Pinpoint the cell where the given text exists, returning its [x, y] midpoint coordinate. 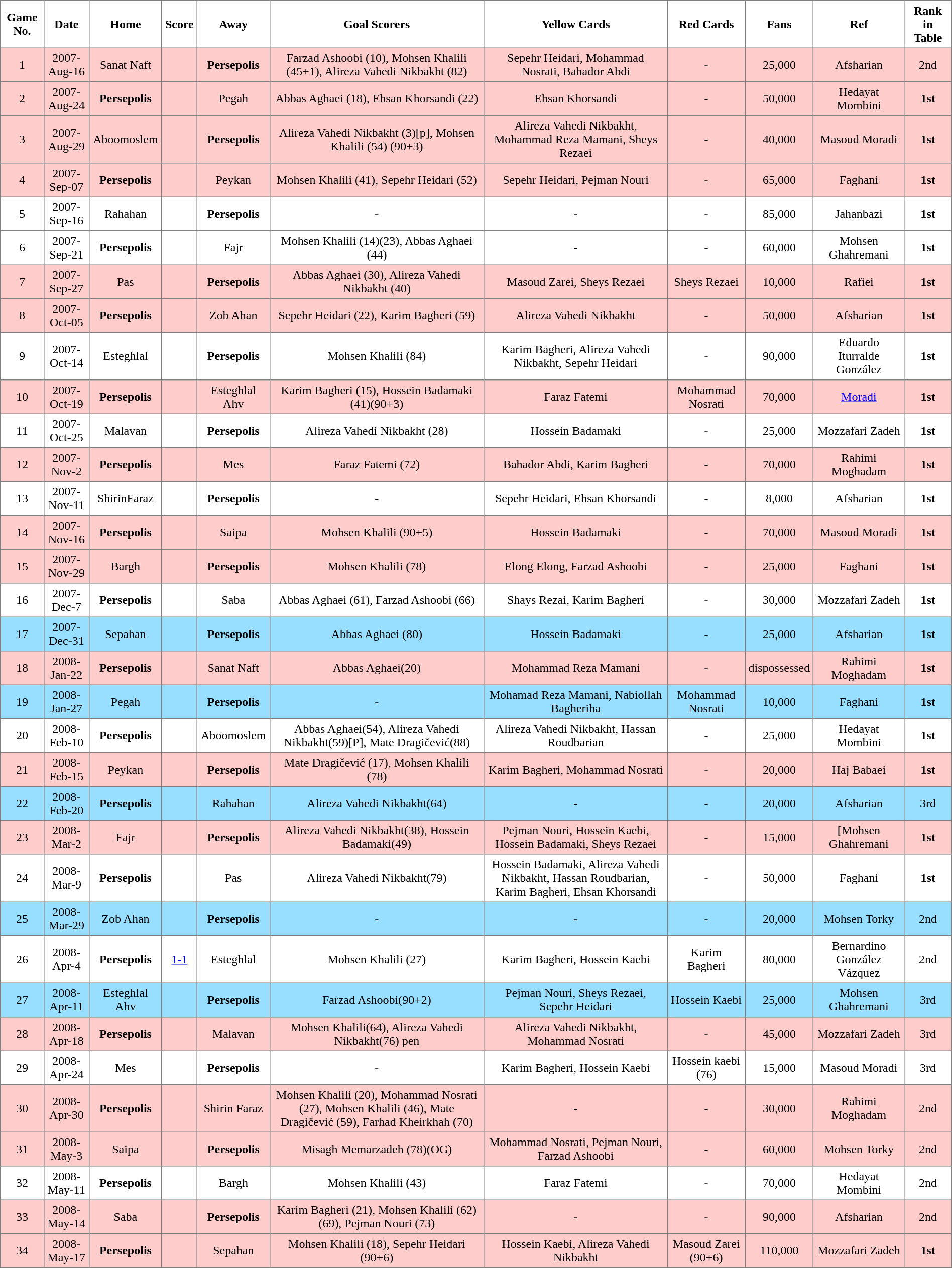
Mohsen Khalili (20), Mohammad Nosrati (27), Mohsen Khalili (46), Mate Dragičević (59), Farhad Kheirkhah (70) [377, 1108]
Away [233, 24]
Mohsen Khalili (78) [377, 566]
Alireza Vahedi Nikbakht(38), Hossein Badamaki(49) [377, 837]
Sheys Rezaei [706, 282]
3 [22, 139]
Karim Bagheri, Alireza Vahedi Nikbakht, Sepehr Heidari [576, 356]
Red Cards [706, 24]
Mohsen Khalili(64), Alireza Vahedi Nikbakht(76) pen [377, 1034]
Karim Bagheri (21), Mohsen Khalili (62)(69), Pejman Nouri (73) [377, 1217]
Abbas Aghaei (18), Ehsan Khorsandi (22) [377, 99]
9 [22, 356]
8,000 [779, 498]
Alireza Vahedi Nikbakht, Mohammad Nosrati [576, 1034]
Sepehr Heidari, Pejman Nouri [576, 180]
Mate Dragičević (17), Mohsen Khalili (78) [377, 770]
85,000 [779, 214]
2007-Nov-16 [66, 533]
2007-Dec-7 [66, 600]
2007-Aug-24 [66, 99]
Elong Elong, Farzad Ashoobi [576, 566]
Farzad Ashoobi (10), Mohsen Khalili (45+1), Alireza Vahedi Nikbakht (82) [377, 65]
110,000 [779, 1251]
21 [22, 770]
2007-Sep-16 [66, 214]
2008-May-17 [66, 1251]
Alireza Vahedi Nikbakht, Mohammad Reza Mamani, Sheys Rezaei [576, 139]
2007-Sep-21 [66, 248]
2007-Oct-14 [66, 356]
Mohsen Khalili (41), Sepehr Heidari (52) [377, 180]
Alireza Vahedi Nikbakht [576, 316]
Mohsen Khalili (43) [377, 1183]
2008-Feb-15 [66, 770]
Game No. [22, 24]
2007-Oct-19 [66, 397]
Hossein Kaebi [706, 1000]
Mohsen Khalili (14)(23), Abbas Aghaei (44) [377, 248]
Rank in Table [928, 24]
Home [126, 24]
32 [22, 1183]
Karim Bagheri, Mohammad Nosrati [576, 770]
13 [22, 498]
14 [22, 533]
2008-Feb-10 [66, 736]
Abbas Aghaei(54), Alireza Vahedi Nikbakht(59)[P], Mate Dragičević(88) [377, 736]
2007-Aug-16 [66, 65]
7 [22, 282]
Karim Bagheri [706, 959]
2008-Apr-11 [66, 1000]
Alireza Vahedi Nikbakht(79) [377, 878]
Fans [779, 24]
Yellow Cards [576, 24]
Abbas Aghaei (30), Alireza Vahedi Nikbakht (40) [377, 282]
80,000 [779, 959]
Hossein Badamaki, Alireza Vahedi Nikbakht, Hassan Roudbarian, Karim Bagheri, Ehsan Khorsandi [576, 878]
Faraz Fatemi (72) [377, 465]
2008-Jan-22 [66, 668]
1-1 [179, 959]
33 [22, 1217]
Eduardo Iturralde González [859, 356]
29 [22, 1068]
18 [22, 668]
2007-Oct-25 [66, 431]
15 [22, 566]
45,000 [779, 1034]
31 [22, 1149]
Alireza Vahedi Nikbakht(64) [377, 804]
Date [66, 24]
Ref [859, 24]
Sepehr Heidari, Mohammad Nosrati, Bahador Abdi [576, 65]
Ehsan Khorsandi [576, 99]
40,000 [779, 139]
28 [22, 1034]
2008-May-3 [66, 1149]
12 [22, 465]
Pejman Nouri, Hossein Kaebi, Hossein Badamaki, Sheys Rezaei [576, 837]
Sepehr Heidari, Ehsan Khorsandi [576, 498]
8 [22, 316]
16 [22, 600]
2008-Jan-27 [66, 702]
2008-Apr-24 [66, 1068]
Hossein Kaebi, Alireza Vahedi Nikbakht [576, 1251]
24 [22, 878]
2008-Mar-9 [66, 878]
34 [22, 1251]
2007-Nov-11 [66, 498]
Alireza Vahedi Nikbakht, Hassan Roudbarian [576, 736]
2008-May-11 [66, 1183]
2007-Nov-2 [66, 465]
Mohammad Nosrati, Pejman Nouri, Farzad Ashoobi [576, 1149]
2007-Sep-27 [66, 282]
25 [22, 919]
Masoud Zarei (90+6) [706, 1251]
[Mohsen Ghahremani [859, 837]
2 [22, 99]
Abbas Aghaei (80) [377, 634]
Masoud Zarei, Sheys Rezaei [576, 282]
2007-Aug-29 [66, 139]
30 [22, 1108]
Alireza Vahedi Nikbakht (28) [377, 431]
Rafiei [859, 282]
2008-Apr-30 [66, 1108]
Mohsen Khalili (84) [377, 356]
17 [22, 634]
Jahanbazi [859, 214]
2008-Apr-18 [66, 1034]
5 [22, 214]
Alireza Vahedi Nikbakht (3)[p], Mohsen Khalili (54) (90+3) [377, 139]
Abbas Aghaei(20) [377, 668]
Bahador Abdi, Karim Bagheri [576, 465]
Score [179, 24]
2007-Nov-29 [66, 566]
Moradi [859, 397]
Mohsen Khalili (90+5) [377, 533]
ShirinFaraz [126, 498]
2008-May-14 [66, 1217]
22 [22, 804]
6 [22, 248]
Mohamad Reza Mamani, Nabiollah Bagheriha [576, 702]
2008-Mar-29 [66, 919]
2008-Mar-2 [66, 837]
Mohsen Khalili (27) [377, 959]
Abbas Aghaei (61), Farzad Ashoobi (66) [377, 600]
2007-Sep-07 [66, 180]
Hossein kaebi (76) [706, 1068]
2007-Dec-31 [66, 634]
Sepehr Heidari (22), Karim Bagheri (59) [377, 316]
Shirin Faraz [233, 1108]
27 [22, 1000]
11 [22, 431]
Karim Bagheri (15), Hossein Badamaki (41)(90+3) [377, 397]
Mohsen Khalili (18), Sepehr Heidari (90+6) [377, 1251]
Misagh Memarzadeh (78)(OG) [377, 1149]
Pejman Nouri, Sheys Rezaei, Sepehr Heidari [576, 1000]
Haj Babaei [859, 770]
2007-Oct-05 [66, 316]
2008-Apr-4 [66, 959]
65,000 [779, 180]
10 [22, 397]
1 [22, 65]
20 [22, 736]
4 [22, 180]
dispossessed [779, 668]
Shays Rezai, Karim Bagheri [576, 600]
23 [22, 837]
Farzad Ashoobi(90+2) [377, 1000]
Goal Scorers [377, 24]
26 [22, 959]
19 [22, 702]
2008-Feb-20 [66, 804]
Mohammad Reza Mamani [576, 668]
Bernardino González Vázquez [859, 959]
